Return (x, y) of the center of cell containing provided text 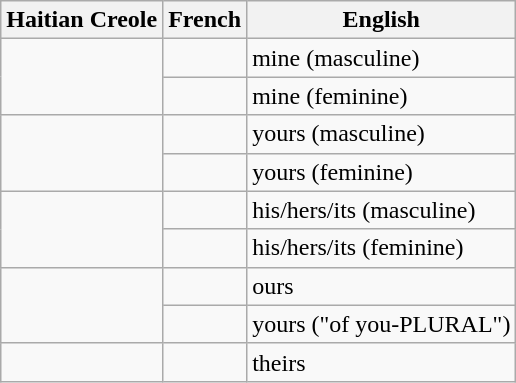
French (205, 20)
his/hers/its (feminine) (382, 248)
yours ("of you-PLURAL") (382, 324)
his/hers/its (masculine) (382, 210)
yours (feminine) (382, 172)
mine (masculine) (382, 58)
English (382, 20)
mine (feminine) (382, 96)
ours (382, 286)
Haitian Creole (82, 20)
theirs (382, 362)
yours (masculine) (382, 134)
